Extract the [x, y] coordinate from the center of the cell holding the provided text.  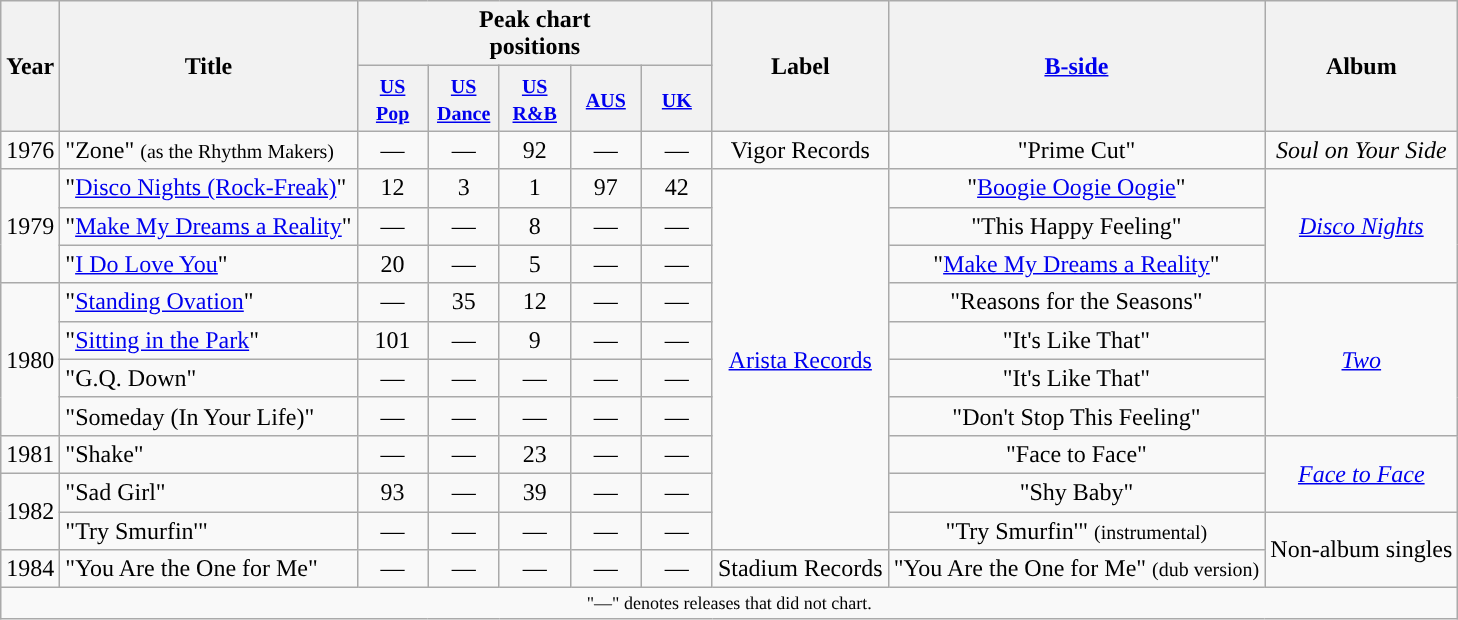
Label [800, 66]
1979 [30, 226]
"I Do Love You" [208, 264]
Arista Records [800, 360]
5 [534, 264]
"Reasons for the Seasons" [1076, 302]
9 [534, 340]
"Sad Girl" [208, 492]
"Standing Ovation" [208, 302]
Non-album singles [1362, 550]
"You Are the One for Me" (dub version) [1076, 569]
"Face to Face" [1076, 454]
1981 [30, 454]
101 [392, 340]
"Try Smurfin'" (instrumental) [1076, 531]
23 [534, 454]
"Shy Baby" [1076, 492]
"Someday (In Your Life)" [208, 416]
"Shake" [208, 454]
92 [534, 150]
US R&B [534, 98]
"This Happy Feeling" [1076, 226]
"Don't Stop This Feeling" [1076, 416]
US Pop [392, 98]
1984 [30, 569]
UK [676, 98]
Soul on Your Side [1362, 150]
Album [1362, 66]
"Sitting in the Park" [208, 340]
"Zone" (as the Rhythm Makers) [208, 150]
Peak chartpositions [534, 34]
1982 [30, 511]
"Prime Cut" [1076, 150]
8 [534, 226]
42 [676, 188]
"—" denotes releases that did not chart. [730, 604]
Year [30, 66]
Face to Face [1362, 473]
US Dance [464, 98]
"You Are the One for Me" [208, 569]
93 [392, 492]
Disco Nights [1362, 226]
"Boogie Oogie Oogie" [1076, 188]
1 [534, 188]
35 [464, 302]
3 [464, 188]
"G.Q. Down" [208, 378]
AUS [606, 98]
20 [392, 264]
97 [606, 188]
Two [1362, 359]
Title [208, 66]
Vigor Records [800, 150]
B-side [1076, 66]
Stadium Records [800, 569]
"Try Smurfin'" [208, 531]
39 [534, 492]
1976 [30, 150]
"Disco Nights (Rock-Freak)" [208, 188]
1980 [30, 359]
